Determine the (x, y) coordinate at the center of the cell enclosing the given text.  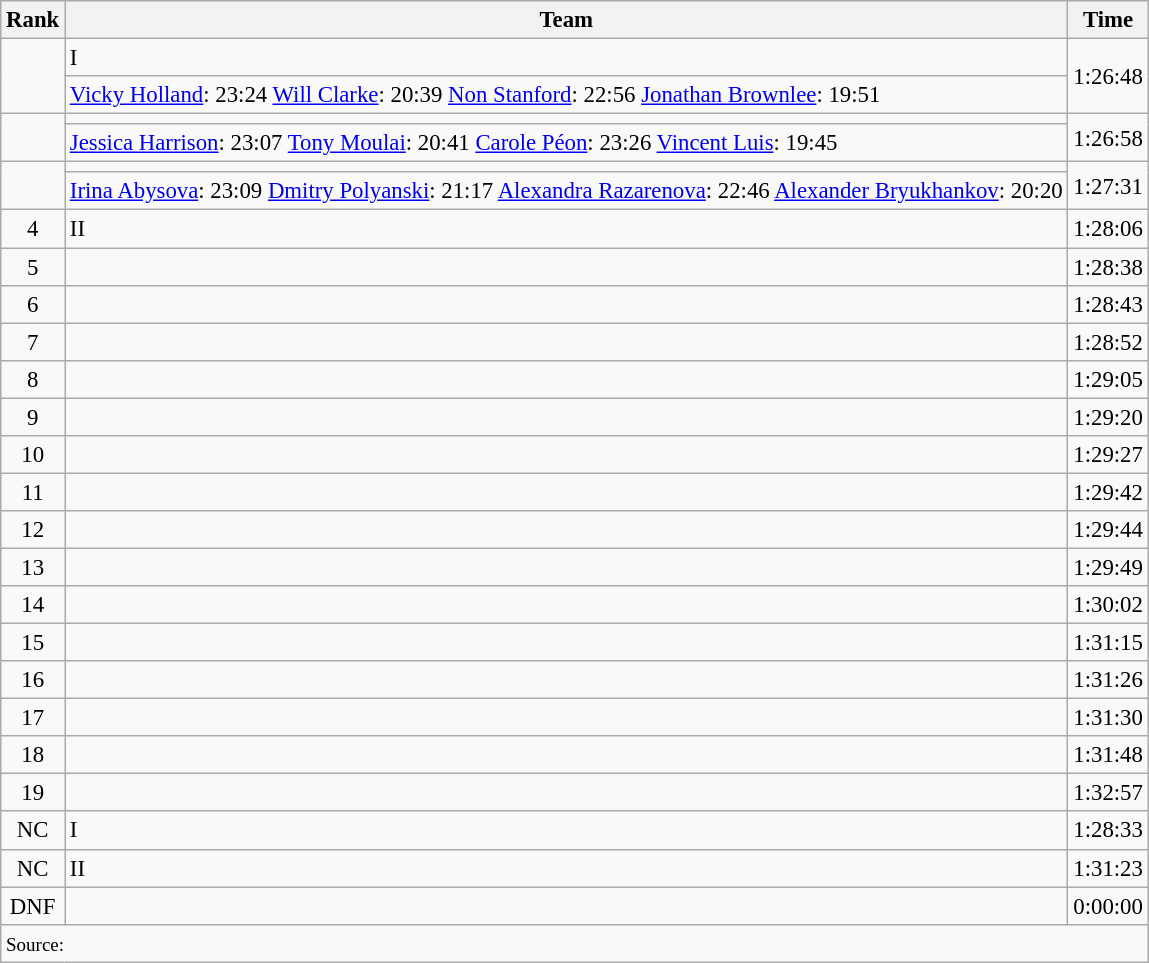
Time (1108, 20)
1:29:42 (1108, 492)
1:26:48 (1108, 76)
DNF (33, 906)
1:27:31 (1108, 186)
1:31:30 (1108, 718)
1:31:48 (1108, 755)
5 (33, 267)
1:31:23 (1108, 868)
1:32:57 (1108, 793)
6 (33, 304)
7 (33, 342)
1:29:05 (1108, 379)
19 (33, 793)
16 (33, 680)
Source: (574, 943)
1:28:52 (1108, 342)
Jessica Harrison: 23:07 Tony Moulai: 20:41 Carole Péon: 23:26 Vincent Luis: 19:45 (566, 143)
1:29:27 (1108, 455)
Irina Abysova: 23:09 Dmitry Polyanski: 21:17 Alexandra Razarenova: 22:46 Alexander Bryukhankov: 20:20 (566, 191)
9 (33, 417)
Vicky Holland: 23:24 Will Clarke: 20:39 Non Stanford: 22:56 Jonathan Brownlee: 19:51 (566, 95)
14 (33, 605)
11 (33, 492)
1:31:26 (1108, 680)
1:28:43 (1108, 304)
1:31:15 (1108, 643)
1:28:38 (1108, 267)
Team (566, 20)
13 (33, 567)
1:28:06 (1108, 229)
1:30:02 (1108, 605)
1:28:33 (1108, 831)
4 (33, 229)
12 (33, 530)
Rank (33, 20)
18 (33, 755)
17 (33, 718)
10 (33, 455)
1:29:44 (1108, 530)
1:29:49 (1108, 567)
0:00:00 (1108, 906)
1:26:58 (1108, 138)
15 (33, 643)
8 (33, 379)
1:29:20 (1108, 417)
